From the cell containing the given text, extract its center point as [X, Y] coordinate. 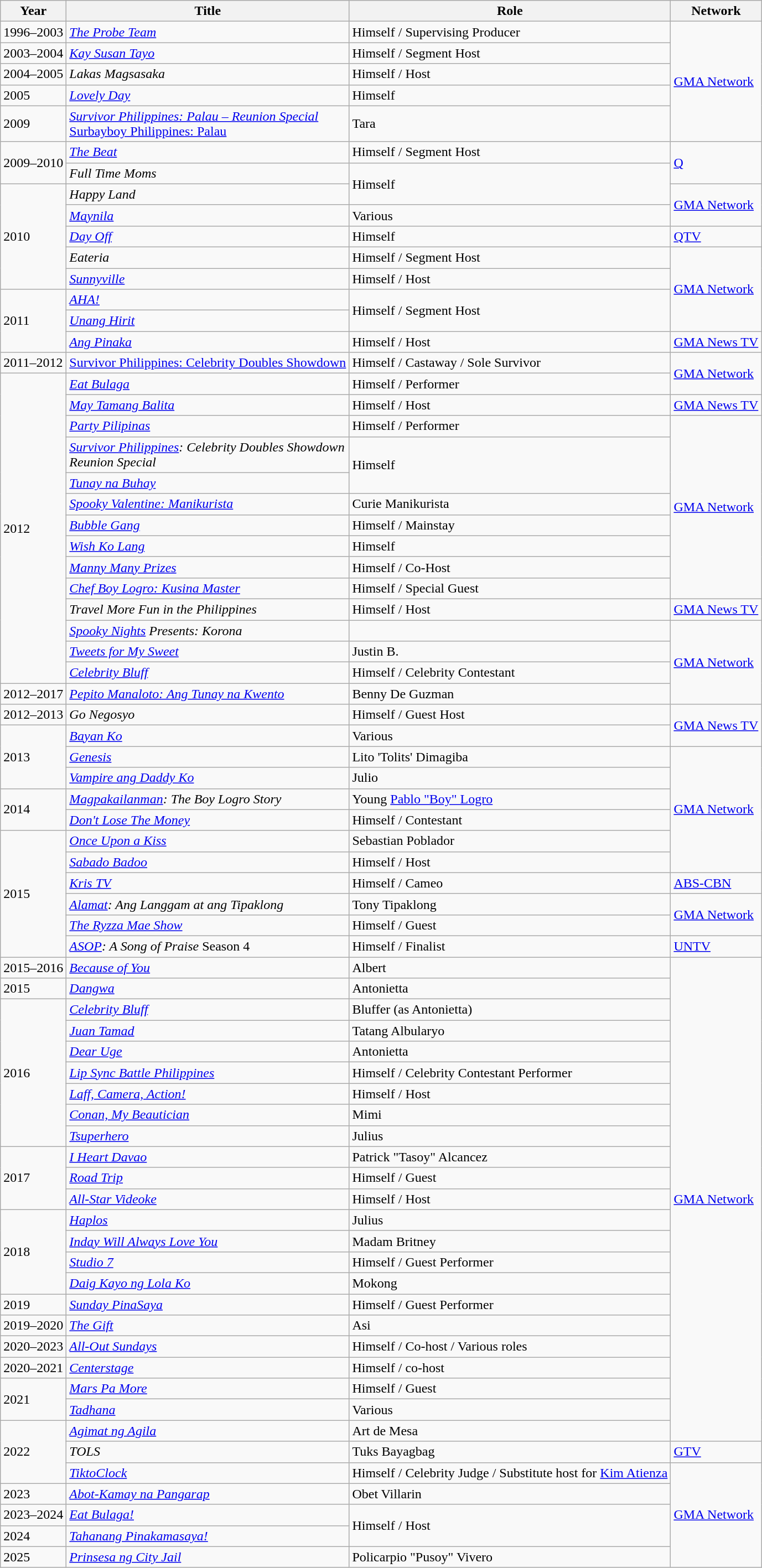
Dear Uge [208, 1052]
2015–2016 [33, 968]
UNTV [716, 946]
Q [716, 163]
Tadhana [208, 1410]
Curie Manikurista [510, 504]
2019 [33, 1304]
2024 [33, 1536]
GTV [716, 1452]
Eateria [208, 257]
Happy Land [208, 194]
Mimi [510, 1115]
ASOP: A Song of Praise Season 4 [208, 946]
Himself / Guest Host [510, 715]
Himself / Celebrity Contestant [510, 673]
Survivor Philippines: Celebrity Doubles Showdown [208, 363]
2011–2012 [33, 363]
2020–2023 [33, 1347]
Julio [510, 778]
Genesis [208, 757]
2004–2005 [33, 74]
2012 [33, 528]
Albert [510, 968]
Himself / Co-host / Various roles [510, 1347]
TOLS [208, 1452]
2011 [33, 321]
Day Off [208, 236]
Himself / Finalist [510, 946]
Lip Sync Battle Philippines [208, 1073]
Mars Pa More [208, 1389]
Eat Bulaga [208, 384]
ABS-CBN [716, 883]
2012–2013 [33, 715]
2005 [33, 95]
Conan, My Beautician [208, 1115]
Year [33, 11]
2009–2010 [33, 163]
Maynila [208, 215]
2017 [33, 1178]
2021 [33, 1399]
Survivor Philippines: Palau – Reunion SpecialSurbayboy Philippines: Palau [208, 124]
Juan Tamad [208, 1031]
Chef Boy Logro: Kusina Master [208, 588]
Abot-Kamay na Pangarap [208, 1494]
Tahanang Pinakamasaya! [208, 1536]
2023–2024 [33, 1515]
Agimat ng Agila [208, 1431]
The Beat [208, 152]
Title [208, 11]
2014 [33, 809]
Magpakailanman: The Boy Logro Story [208, 799]
1996–2003 [33, 32]
Unang Hirit [208, 321]
Studio 7 [208, 1262]
Tara [510, 124]
Himself / co-host [510, 1368]
Himself / Mainstay [510, 525]
Full Time Moms [208, 173]
Centerstage [208, 1368]
Travel More Fun in the Philippines [208, 609]
Himself / Supervising Producer [510, 32]
All-Star Videoke [208, 1199]
2025 [33, 1557]
Vampire ang Daddy Ko [208, 778]
Himself / Celebrity Judge / Substitute host for Kim Atienza [510, 1473]
Tweets for My Sweet [208, 652]
Network [716, 11]
Bluffer (as Antonietta) [510, 1010]
Spooky Nights Presents: Korona [208, 630]
Ang Pinaka [208, 342]
Sunnyville [208, 278]
The Gift [208, 1326]
Kay Susan Tayo [208, 53]
2009 [33, 124]
Tuks Bayagbag [510, 1452]
Sunday PinaSaya [208, 1304]
Patrick "Tasoy" Alcancez [510, 1157]
Art de Mesa [510, 1431]
Asi [510, 1326]
Role [510, 11]
Lito 'Tolits' Dimagiba [510, 757]
Bayan Ko [208, 736]
2012–2017 [33, 694]
All-Out Sundays [208, 1347]
Party Pilipinas [208, 426]
Benny De Guzman [510, 694]
Manny Many Prizes [208, 567]
Lovely Day [208, 95]
TiktoClock [208, 1473]
Haplos [208, 1220]
Eat Bulaga! [208, 1515]
Prinsesa ng City Jail [208, 1557]
Road Trip [208, 1178]
QTV [716, 236]
Sebastian Poblador [510, 841]
Once Upon a Kiss [208, 841]
Himself / Castaway / Sole Survivor [510, 363]
Himself / Special Guest [510, 588]
Lakas Magsasaka [208, 74]
Tatang Albularyo [510, 1031]
I Heart Davao [208, 1157]
Himself / Co-Host [510, 567]
2020–2021 [33, 1368]
The Ryzza Mae Show [208, 925]
Wish Ko Lang [208, 546]
Young Pablo "Boy" Logro [510, 799]
The Probe Team [208, 32]
2019–2020 [33, 1326]
Pepito Manaloto: Ang Tunay na Kwento [208, 694]
Survivor Philippines: Celebrity Doubles Showdown Reunion Special [208, 455]
Alamat: Ang Langgam at ang Tipaklong [208, 904]
Because of You [208, 968]
Kris TV [208, 883]
2010 [33, 236]
Daig Kayo ng Lola Ko [208, 1283]
Justin B. [510, 652]
Sabado Badoo [208, 862]
Tunay na Buhay [208, 483]
Dangwa [208, 989]
2016 [33, 1073]
2018 [33, 1252]
Laff, Camera, Action! [208, 1094]
2022 [33, 1452]
Madam Britney [510, 1241]
Don't Lose The Money [208, 820]
AHA! [208, 300]
2023 [33, 1494]
Go Negosyo [208, 715]
Tony Tipaklong [510, 904]
Inday Will Always Love You [208, 1241]
Policarpio "Pusoy" Vivero [510, 1557]
Tsuperhero [208, 1136]
Mokong [510, 1283]
Himself / Celebrity Contestant Performer [510, 1073]
Obet Villarin [510, 1494]
Himself / Cameo [510, 883]
May Tamang Balita [208, 405]
2013 [33, 757]
Bubble Gang [208, 525]
Spooky Valentine: Manikurista [208, 504]
Himself / Contestant [510, 820]
2003–2004 [33, 53]
